Locate the cell with the specified text and output its (x, y) center coordinate. 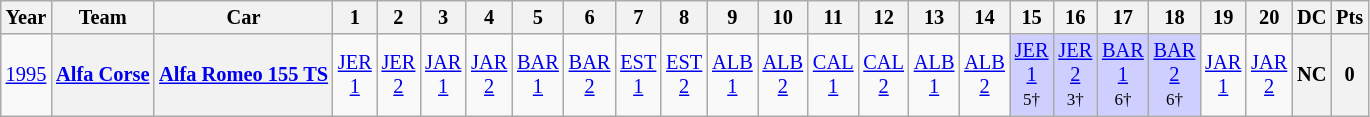
5 (538, 17)
JER2 (399, 75)
Year (26, 17)
6 (590, 17)
3 (443, 17)
8 (684, 17)
BAR26† (1175, 75)
2 (399, 17)
1995 (26, 75)
0 (1350, 75)
20 (1269, 17)
18 (1175, 17)
14 (984, 17)
CAL2 (883, 75)
BAR1 (538, 75)
10 (783, 17)
Pts (1350, 17)
NC (1312, 75)
CAL1 (833, 75)
EST2 (684, 75)
7 (638, 17)
13 (934, 17)
1 (355, 17)
BAR16† (1123, 75)
JER1 (355, 75)
4 (489, 17)
JER23† (1075, 75)
JER15† (1032, 75)
19 (1223, 17)
16 (1075, 17)
DC (1312, 17)
9 (732, 17)
17 (1123, 17)
Car (244, 17)
Team (102, 17)
Alfa Romeo 155 TS (244, 75)
11 (833, 17)
15 (1032, 17)
BAR2 (590, 75)
Alfa Corse (102, 75)
EST1 (638, 75)
12 (883, 17)
